Locate the cell with the specified text and output its (x, y) center coordinate. 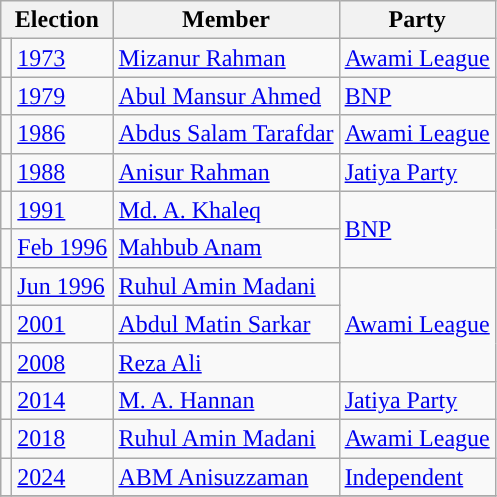
Abdus Salam Tarafdar (226, 134)
Jun 1996 (62, 286)
Election (57, 20)
Abul Mansur Ahmed (226, 96)
2024 (62, 477)
1979 (62, 96)
Md. A. Khaleq (226, 210)
1973 (62, 58)
Abdul Matin Sarkar (226, 324)
M. A. Hannan (226, 400)
2008 (62, 362)
1988 (62, 172)
Member (226, 20)
2014 (62, 400)
Party (417, 20)
Mizanur Rahman (226, 58)
1991 (62, 210)
Independent (417, 477)
Reza Ali (226, 362)
Anisur Rahman (226, 172)
2001 (62, 324)
Feb 1996 (62, 248)
Mahbub Anam (226, 248)
ABM Anisuzzaman (226, 477)
1986 (62, 134)
2018 (62, 438)
